For the text-containing cell, return its midpoint in (x, y) coordinate format. 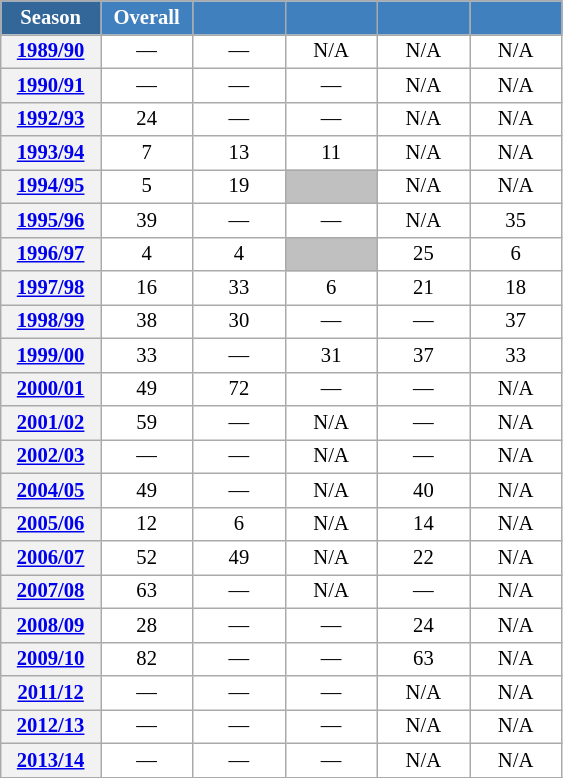
2006/07 (51, 557)
72 (239, 389)
2007/08 (51, 591)
1994/95 (51, 186)
2013/14 (51, 760)
19 (239, 186)
18 (516, 287)
14 (423, 524)
82 (146, 659)
Season (51, 17)
22 (423, 557)
59 (146, 423)
Overall (146, 17)
38 (146, 321)
2008/09 (51, 625)
2002/03 (51, 456)
7 (146, 153)
16 (146, 287)
21 (423, 287)
2001/02 (51, 423)
2009/10 (51, 659)
11 (331, 153)
39 (146, 220)
13 (239, 153)
1997/98 (51, 287)
1993/94 (51, 153)
35 (516, 220)
1990/91 (51, 85)
2000/01 (51, 389)
1992/93 (51, 119)
2004/05 (51, 490)
2005/06 (51, 524)
1995/96 (51, 220)
1996/97 (51, 254)
28 (146, 625)
12 (146, 524)
1999/00 (51, 355)
40 (423, 490)
52 (146, 557)
31 (331, 355)
25 (423, 254)
5 (146, 186)
2011/12 (51, 693)
2012/13 (51, 726)
1998/99 (51, 321)
1989/90 (51, 51)
30 (239, 321)
